Extract the (X, Y) coordinate from the center of the cell holding the provided text.  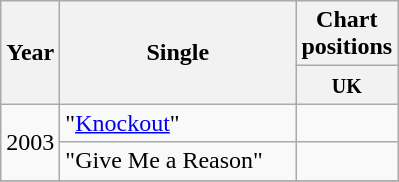
2003 (30, 142)
Chart positions (347, 34)
Single (178, 52)
"Knockout" (178, 123)
"Give Me a Reason" (178, 161)
Year (30, 52)
UK (347, 85)
